Find where the given text appears and provide that cell's center as (X, Y) coordinate. 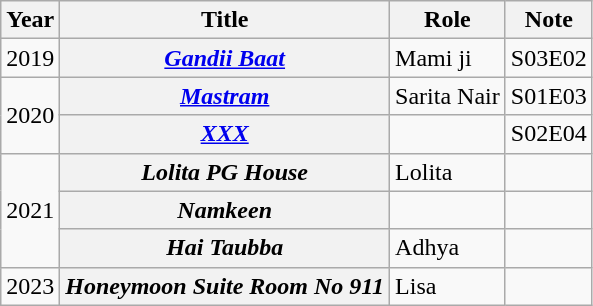
Sarita Nair (448, 96)
Hai Taubba (225, 248)
Title (225, 20)
S03E02 (548, 58)
2019 (30, 58)
Note (548, 20)
Lisa (448, 286)
Lolita (448, 172)
2020 (30, 115)
Namkeen (225, 210)
Mastram (225, 96)
2023 (30, 286)
Year (30, 20)
Lolita PG House (225, 172)
2021 (30, 210)
S01E03 (548, 96)
Mami ji (448, 58)
S02E04 (548, 134)
XXX (225, 134)
Adhya (448, 248)
Role (448, 20)
Honeymoon Suite Room No 911 (225, 286)
Gandii Baat (225, 58)
